Determine the [x, y] coordinate at the center of the cell enclosing the given text.  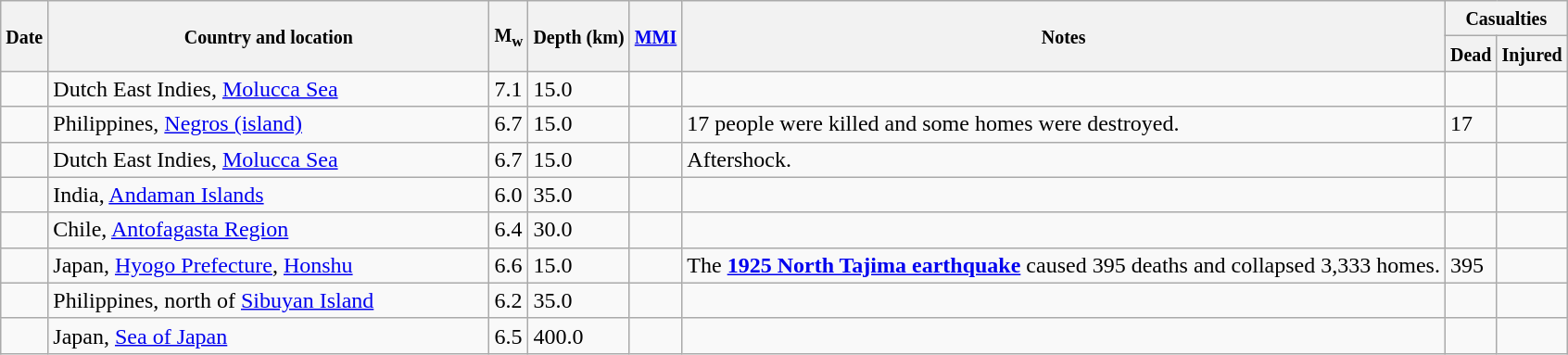
Date [24, 36]
Depth (km) [578, 36]
Notes [1064, 36]
395 [1471, 265]
6.2 [509, 300]
17 [1471, 124]
6.6 [509, 265]
Country and location [269, 36]
The 1925 North Tajima earthquake caused 395 deaths and collapsed 3,333 homes. [1064, 265]
Chile, Antofagasta Region [269, 230]
Aftershock. [1064, 159]
Philippines, north of Sibuyan Island [269, 300]
India, Andaman Islands [269, 195]
MMI [656, 36]
6.4 [509, 230]
Japan, Hyogo Prefecture, Honshu [269, 265]
17 people were killed and some homes were destroyed. [1064, 124]
Injured [1532, 54]
Japan, Sea of Japan [269, 336]
Philippines, Negros (island) [269, 124]
Casualties [1506, 19]
30.0 [578, 230]
6.5 [509, 336]
400.0 [578, 336]
Dead [1471, 54]
Mw [509, 36]
6.0 [509, 195]
7.1 [509, 89]
